Find where the given text appears and provide that cell's center as (x, y) coordinate. 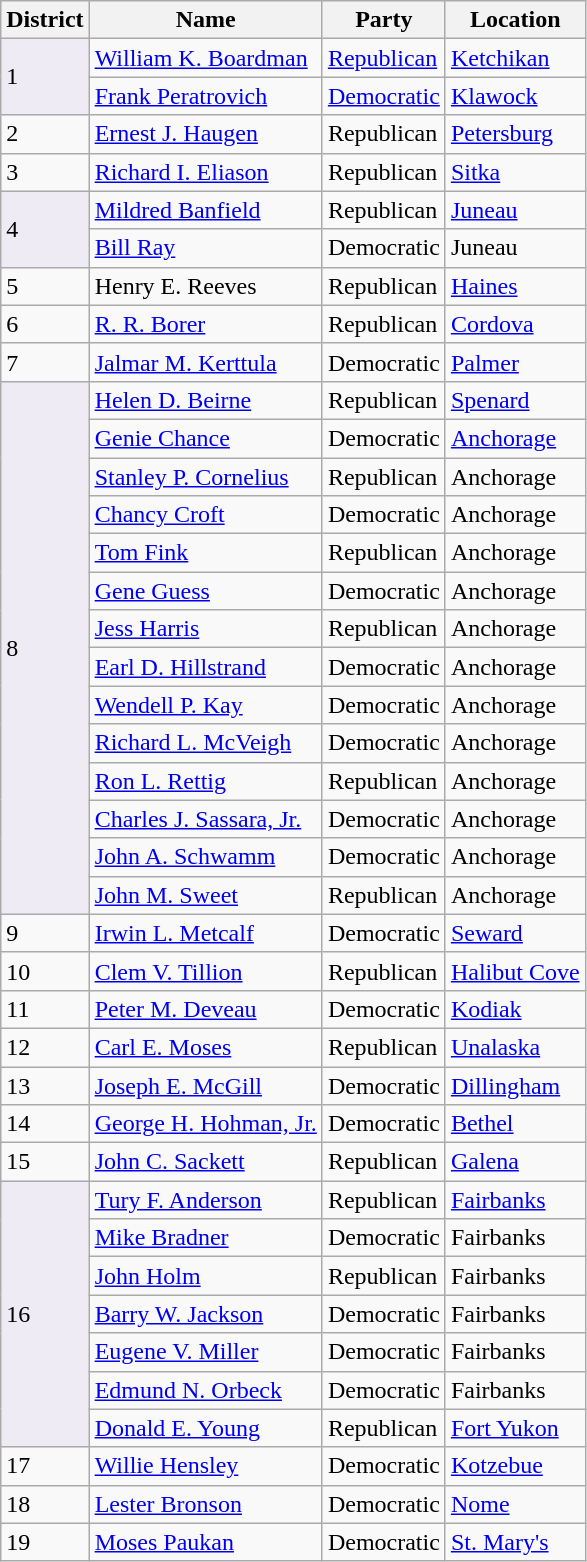
Bill Ray (206, 248)
Haines (515, 286)
Tury F. Anderson (206, 1200)
Donald E. Young (206, 1428)
19 (45, 1542)
Richard I. Eliason (206, 172)
William K. Boardman (206, 58)
Joseph E. McGill (206, 1085)
Galena (515, 1162)
Eugene V. Miller (206, 1352)
Jalmar M. Kerttula (206, 362)
Fort Yukon (515, 1428)
John C. Sackett (206, 1162)
R. R. Borer (206, 324)
Sitka (515, 172)
Bethel (515, 1124)
13 (45, 1085)
Seward (515, 933)
Tom Fink (206, 553)
Dillingham (515, 1085)
4 (45, 229)
9 (45, 933)
Location (515, 20)
7 (45, 362)
Genie Chance (206, 438)
Helen D. Beirne (206, 400)
Party (384, 20)
Lester Bronson (206, 1504)
5 (45, 286)
Kotzebue (515, 1466)
3 (45, 172)
Peter M. Deveau (206, 1009)
John M. Sweet (206, 895)
8 (45, 648)
Chancy Croft (206, 515)
John Holm (206, 1276)
Jess Harris (206, 629)
St. Mary's (515, 1542)
Palmer (515, 362)
Cordova (515, 324)
Stanley P. Cornelius (206, 477)
Klawock (515, 96)
Ketchikan (515, 58)
Edmund N. Orbeck (206, 1390)
14 (45, 1124)
6 (45, 324)
District (45, 20)
Moses Paukan (206, 1542)
Clem V. Tillion (206, 971)
12 (45, 1047)
John A. Schwamm (206, 857)
Unalaska (515, 1047)
Earl D. Hillstrand (206, 667)
11 (45, 1009)
Petersburg (515, 134)
Wendell P. Kay (206, 705)
George H. Hohman, Jr. (206, 1124)
Carl E. Moses (206, 1047)
Henry E. Reeves (206, 286)
Barry W. Jackson (206, 1314)
Charles J. Sassara, Jr. (206, 819)
16 (45, 1314)
Kodiak (515, 1009)
1 (45, 77)
Irwin L. Metcalf (206, 933)
Frank Peratrovich (206, 96)
Ron L. Rettig (206, 781)
Halibut Cove (515, 971)
15 (45, 1162)
2 (45, 134)
Ernest J. Haugen (206, 134)
Spenard (515, 400)
Nome (515, 1504)
10 (45, 971)
Name (206, 20)
Mildred Banfield (206, 210)
Mike Bradner (206, 1238)
Gene Guess (206, 591)
18 (45, 1504)
Richard L. McVeigh (206, 743)
17 (45, 1466)
Willie Hensley (206, 1466)
